Pinpoint the cell where the given text exists, returning its [X, Y] midpoint coordinate. 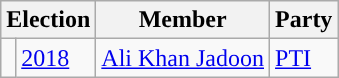
Ali Khan Jadoon [183, 58]
Member [183, 20]
Election [48, 20]
Party [304, 20]
2018 [56, 58]
PTI [304, 58]
